Output the (X, Y) coordinate of the center of the cell containing the given text.  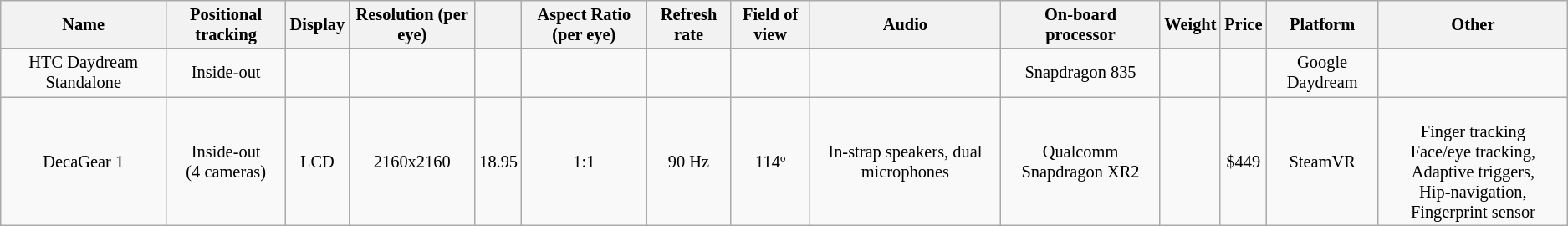
Audio (905, 24)
Qualcomm Snapdragon XR2 (1080, 162)
Aspect Ratio (per eye) (584, 24)
$449 (1243, 162)
Inside-out(4 cameras) (226, 162)
In-strap speakers, dual microphones (905, 162)
Weight (1190, 24)
Positional tracking (226, 24)
HTC Daydream Standalone (84, 73)
Finger trackingFace/eye tracking, Adaptive triggers,Hip-navigation, Fingerprint sensor (1474, 162)
Display (318, 24)
Resolution (per eye) (411, 24)
DecaGear 1 (84, 162)
Price (1243, 24)
1:1 (584, 162)
Snapdragon 835 (1080, 73)
Other (1474, 24)
LCD (318, 162)
Inside-out (226, 73)
2160x2160 (411, 162)
Field of view (770, 24)
SteamVR (1322, 162)
Refresh rate (689, 24)
90 Hz (689, 162)
Google Daydream (1322, 73)
18.95 (498, 162)
Platform (1322, 24)
Name (84, 24)
On-boardprocessor (1080, 24)
114º (770, 162)
